For the text-containing cell, return its midpoint in [x, y] coordinate format. 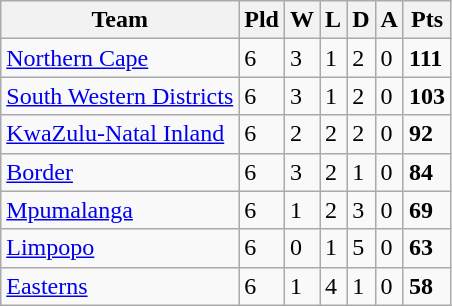
111 [426, 58]
5 [361, 248]
Pts [426, 20]
63 [426, 248]
Pld [262, 20]
L [334, 20]
Border [120, 172]
Northern Cape [120, 58]
W [302, 20]
KwaZulu-Natal Inland [120, 134]
A [389, 20]
Limpopo [120, 248]
Team [120, 20]
69 [426, 210]
103 [426, 96]
92 [426, 134]
58 [426, 286]
4 [334, 286]
South Western Districts [120, 96]
D [361, 20]
Mpumalanga [120, 210]
Easterns [120, 286]
84 [426, 172]
